Find where the given text appears and provide that cell's center as (x, y) coordinate. 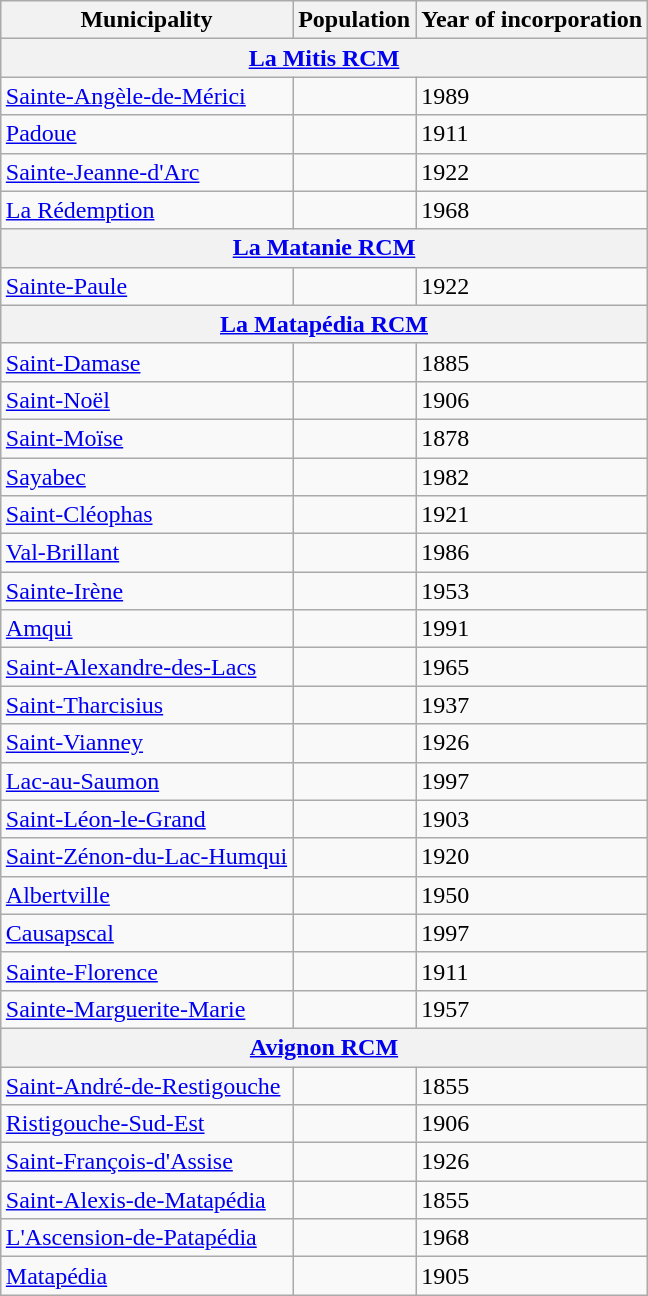
Albertville (146, 895)
La Rédemption (146, 210)
Amqui (146, 629)
1982 (532, 477)
1991 (532, 629)
La Matapédia RCM (324, 324)
Saint-Tharcisius (146, 705)
Sainte-Irène (146, 591)
La Matanie RCM (324, 248)
1921 (532, 515)
Saint-Alexis-de-Matapédia (146, 1200)
1989 (532, 96)
Sainte-Paule (146, 286)
Matapédia (146, 1276)
1957 (532, 1009)
Saint-Damase (146, 362)
Sainte-Jeanne-d'Arc (146, 172)
1965 (532, 667)
1953 (532, 591)
L'Ascension-de-Patapédia (146, 1238)
Val-Brillant (146, 553)
1905 (532, 1276)
1986 (532, 553)
Lac-au-Saumon (146, 781)
Saint-Moïse (146, 438)
La Mitis RCM (324, 58)
Saint-Noël (146, 400)
Year of incorporation (532, 20)
Padoue (146, 134)
1885 (532, 362)
Saint-André-de-Restigouche (146, 1085)
1878 (532, 438)
Sainte-Angèle-de-Mérici (146, 96)
Municipality (146, 20)
Causapscal (146, 933)
Sainte-Florence (146, 971)
1920 (532, 857)
Sainte-Marguerite-Marie (146, 1009)
Ristigouche-Sud-Est (146, 1124)
Saint-Alexandre-des-Lacs (146, 667)
Saint-Léon-le-Grand (146, 819)
Saint-François-d'Assise (146, 1162)
Saint-Cléophas (146, 515)
Saint-Vianney (146, 743)
1937 (532, 705)
1903 (532, 819)
1950 (532, 895)
Sayabec (146, 477)
Avignon RCM (324, 1047)
Saint-Zénon-du-Lac-Humqui (146, 857)
Population (354, 20)
